Output the [x, y] coordinate of the center of the cell containing the given text.  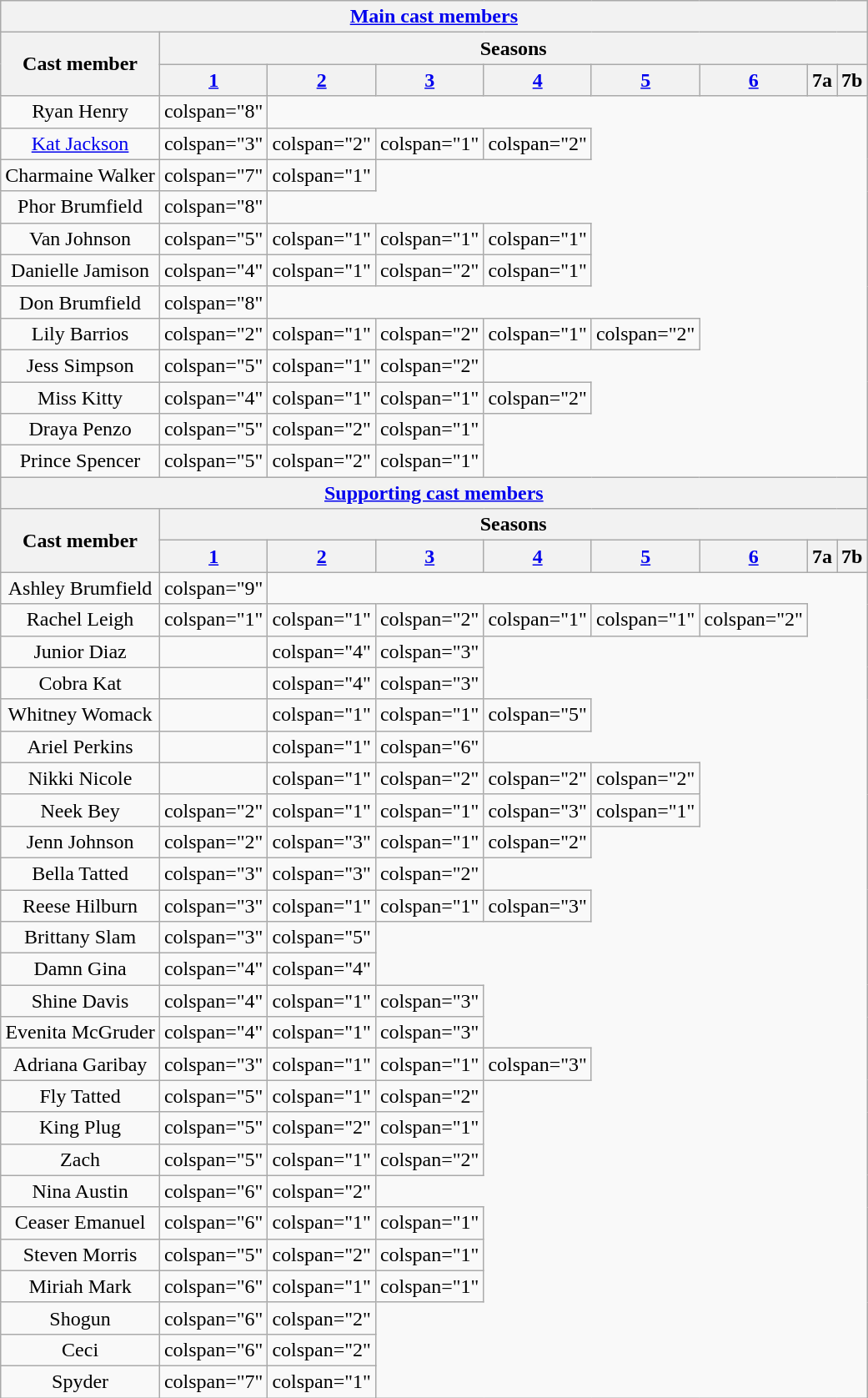
Jenn Johnson [80, 842]
Main cast members [434, 17]
King Plug [80, 1128]
Spyder [80, 1381]
Jess Simpson [80, 365]
Shogun [80, 1318]
Whitney Womack [80, 715]
Draya Penzo [80, 430]
Prince Spencer [80, 461]
Neek Bey [80, 810]
Ariel Perkins [80, 747]
Damn Gina [80, 969]
Shine Davis [80, 1001]
Cobra Kat [80, 683]
Lily Barrios [80, 334]
Steven Morris [80, 1255]
Evenita McGruder [80, 1033]
Danielle Jamison [80, 270]
Zach [80, 1159]
Kat Jackson [80, 143]
Ryan Henry [80, 112]
Phor Brumfield [80, 207]
Brittany Slam [80, 938]
Nikki Nicole [80, 778]
Miss Kitty [80, 398]
Nina Austin [80, 1191]
Miriah Mark [80, 1286]
Reese Hilburn [80, 905]
Don Brumfield [80, 302]
Ashley Brumfield [80, 588]
colspan="9" [213, 588]
Bella Tatted [80, 873]
Supporting cast members [434, 493]
Charmaine Walker [80, 175]
Fly Tatted [80, 1096]
Van Johnson [80, 239]
Rachel Leigh [80, 620]
Ceci [80, 1350]
Ceaser Emanuel [80, 1223]
Junior Diaz [80, 651]
Adriana Garibay [80, 1064]
